Output the [X, Y] coordinate of the center of the cell containing the given text.  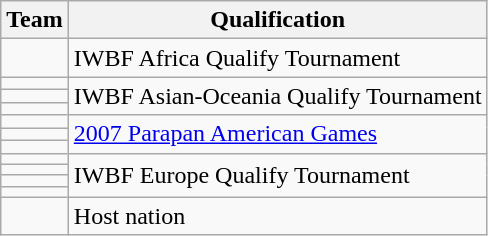
Host nation [278, 216]
IWBF Europe Qualify Tournament [278, 175]
2007 Parapan American Games [278, 134]
Team [35, 20]
Qualification [278, 20]
IWBF Asian-Oceania Qualify Tournament [278, 96]
IWBF Africa Qualify Tournament [278, 58]
